Return the (X, Y) coordinate for the center point of the cell that contains the specified text.  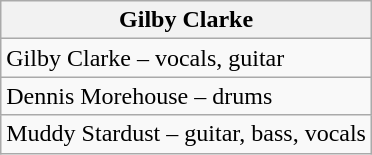
Gilby Clarke (186, 20)
Gilby Clarke – vocals, guitar (186, 58)
Muddy Stardust – guitar, bass, vocals (186, 134)
Dennis Morehouse – drums (186, 96)
